Return the [X, Y] coordinate for the center point of the cell that contains the specified text.  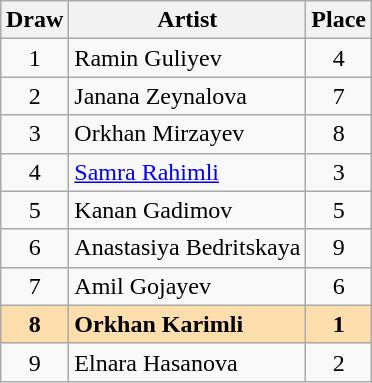
Ramin Guliyev [188, 58]
Kanan Gadimov [188, 210]
Orkhan Karimli [188, 324]
Samra Rahimli [188, 172]
Artist [188, 20]
Elnara Hasanova [188, 362]
Janana Zeynalova [188, 96]
Place [339, 20]
Anastasiya Bedritskaya [188, 248]
Draw [34, 20]
Orkhan Mirzayev [188, 134]
Amil Gojayev [188, 286]
